Return the (X, Y) coordinate for the center point of the cell that contains the specified text.  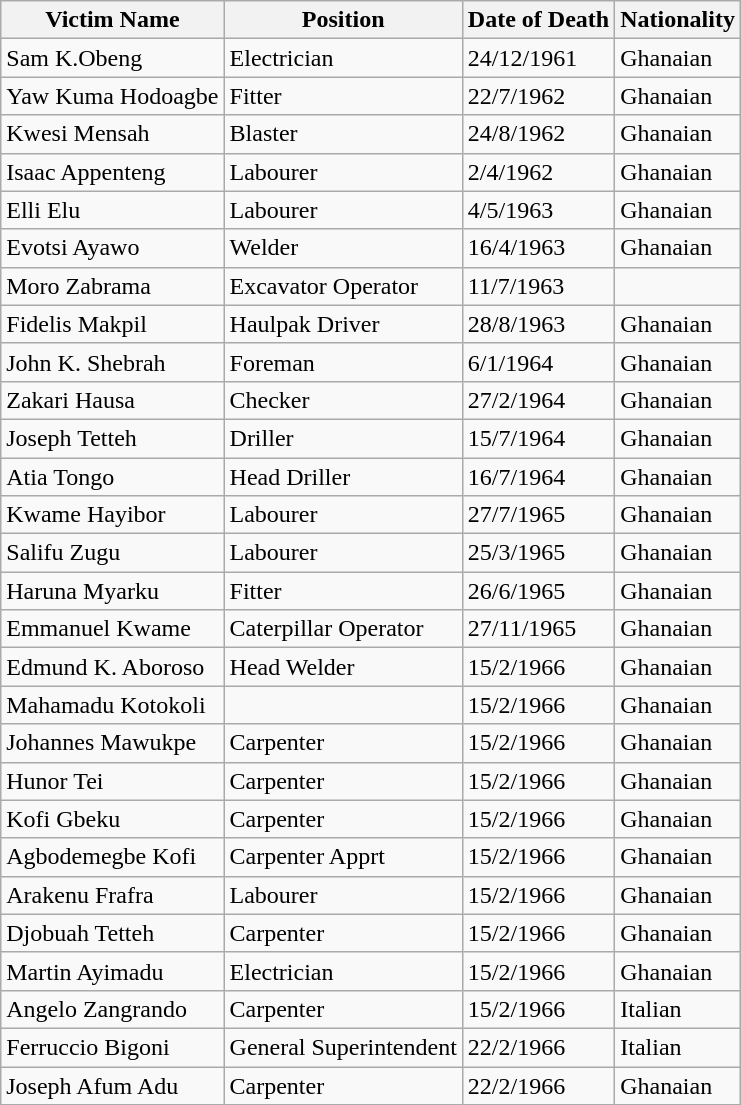
24/12/1961 (538, 58)
Ferruccio Bigoni (112, 1047)
16/7/1964 (538, 477)
Joseph Tetteh (112, 438)
Driller (343, 438)
4/5/1963 (538, 210)
Arakenu Frafra (112, 895)
Edmund K. Aboroso (112, 667)
Atia Tongo (112, 477)
16/4/1963 (538, 248)
2/4/1962 (538, 172)
Haruna Myarku (112, 591)
Sam K.Obeng (112, 58)
Elli Elu (112, 210)
26/6/1965 (538, 591)
Isaac Appenteng (112, 172)
Blaster (343, 134)
27/7/1965 (538, 515)
Yaw Kuma Hodoagbe (112, 96)
Mahamadu Kotokoli (112, 705)
Excavator Operator (343, 286)
Head Driller (343, 477)
Zakari Hausa (112, 400)
Djobuah Tetteh (112, 933)
Nationality (678, 20)
27/11/1965 (538, 629)
Salifu Zugu (112, 553)
Checker (343, 400)
27/2/1964 (538, 400)
Moro Zabrama (112, 286)
Foreman (343, 362)
22/7/1962 (538, 96)
Johannes Mawukpe (112, 743)
6/1/1964 (538, 362)
Joseph Afum Adu (112, 1085)
Agbodemegbe Kofi (112, 857)
Angelo Zangrando (112, 1009)
Carpenter Apprt (343, 857)
Position (343, 20)
Fidelis Makpil (112, 324)
24/8/1962 (538, 134)
General Superintendent (343, 1047)
Evotsi Ayawo (112, 248)
Kwame Hayibor (112, 515)
Caterpillar Operator (343, 629)
John K. Shebrah (112, 362)
Kwesi Mensah (112, 134)
Martin Ayimadu (112, 971)
Welder (343, 248)
Kofi Gbeku (112, 819)
11/7/1963 (538, 286)
Head Welder (343, 667)
Emmanuel Kwame (112, 629)
Victim Name (112, 20)
15/7/1964 (538, 438)
28/8/1963 (538, 324)
Date of Death (538, 20)
Haulpak Driver (343, 324)
25/3/1965 (538, 553)
Hunor Tei (112, 781)
